Identify which cell holds the provided text, then report its [X, Y] central coordinate. 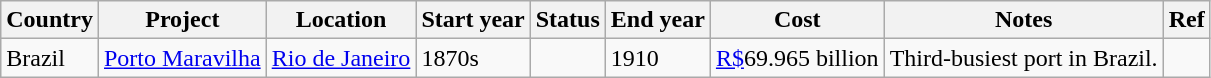
Third-busiest port in Brazil. [1024, 58]
Porto Maravilha [182, 58]
Notes [1024, 20]
Country [50, 20]
Brazil [50, 58]
Rio de Janeiro [341, 58]
Location [341, 20]
Ref [1186, 20]
Cost [797, 20]
R$69.965 billion [797, 58]
1870s [473, 58]
Start year [473, 20]
1910 [658, 58]
Project [182, 20]
Status [568, 20]
End year [658, 20]
